Detect which cell encompasses the target text, then output its [x, y] center coordinate. 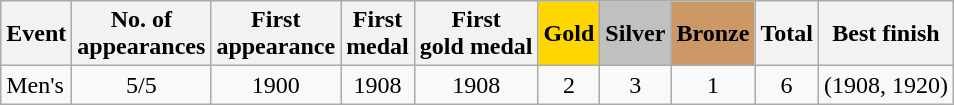
Gold [569, 34]
Bronze [713, 34]
2 [569, 85]
Silver [636, 34]
Firstappearance [276, 34]
Firstgold medal [476, 34]
Total [787, 34]
3 [636, 85]
(1908, 1920) [886, 85]
1900 [276, 85]
No. ofappearances [142, 34]
Firstmedal [378, 34]
Best finish [886, 34]
5/5 [142, 85]
Men's [36, 85]
6 [787, 85]
Event [36, 34]
1 [713, 85]
